For the text-containing cell, return its midpoint in (X, Y) coordinate format. 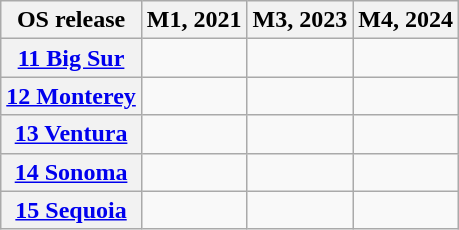
14 Sonoma (72, 172)
15 Sequoia (72, 210)
M3, 2023 (300, 20)
M1, 2021 (194, 20)
11 Big Sur (72, 58)
13 Ventura (72, 134)
M4, 2024 (406, 20)
12 Monterey (72, 96)
OS release (72, 20)
